Detect which cell encompasses the target text, then output its (x, y) center coordinate. 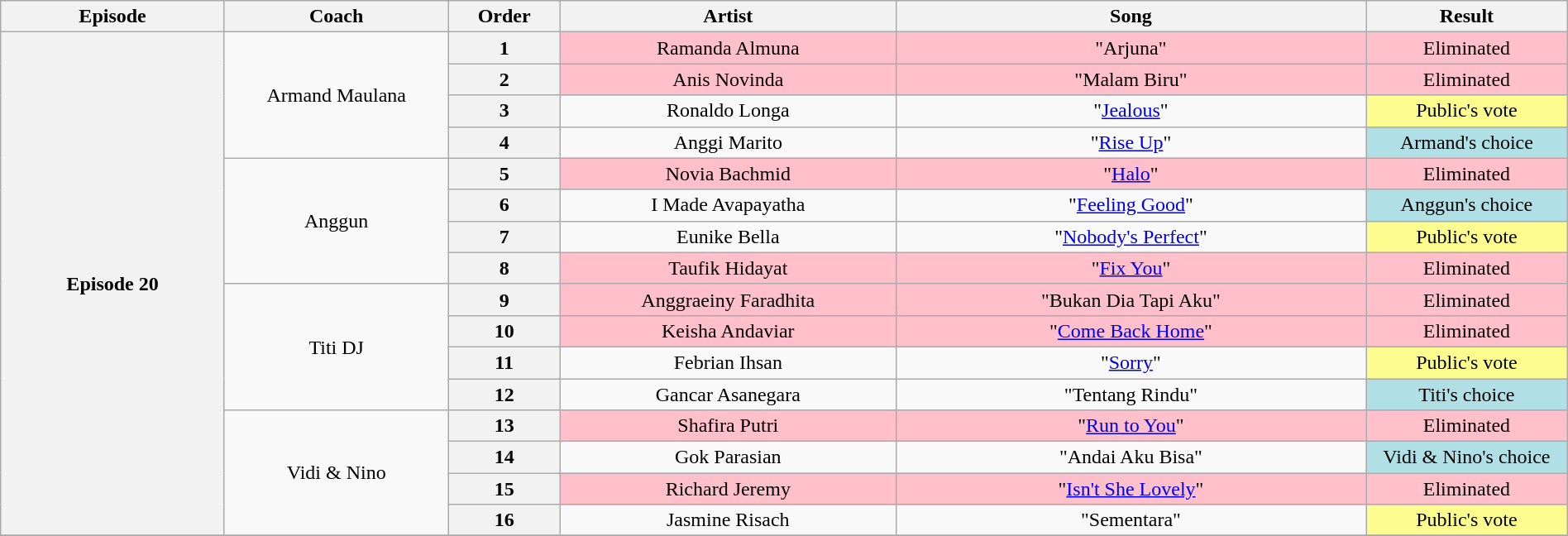
13 (504, 426)
Result (1467, 17)
"Feeling Good" (1131, 205)
10 (504, 331)
Shafira Putri (728, 426)
5 (504, 174)
Keisha Andaviar (728, 331)
11 (504, 362)
7 (504, 237)
16 (504, 520)
"Nobody's Perfect" (1131, 237)
"Sementara" (1131, 520)
I Made Avapayatha (728, 205)
Episode (112, 17)
Gancar Asanegara (728, 395)
Jasmine Risach (728, 520)
Febrian Ihsan (728, 362)
Artist (728, 17)
"Arjuna" (1131, 48)
Order (504, 17)
Anggun's choice (1467, 205)
4 (504, 142)
8 (504, 268)
Titi's choice (1467, 395)
Episode 20 (112, 285)
"Come Back Home" (1131, 331)
"Tentang Rindu" (1131, 395)
"Malam Biru" (1131, 79)
12 (504, 395)
Anis Novinda (728, 79)
Ramanda Almuna (728, 48)
"Isn't She Lovely" (1131, 489)
Vidi & Nino (336, 473)
Anggi Marito (728, 142)
"Run to You" (1131, 426)
"Andai Aku Bisa" (1131, 457)
Richard Jeremy (728, 489)
"Jealous" (1131, 111)
Anggraeiny Faradhita (728, 299)
Gok Parasian (728, 457)
"Halo" (1131, 174)
Song (1131, 17)
Ronaldo Longa (728, 111)
"Fix You" (1131, 268)
Eunike Bella (728, 237)
Anggun (336, 221)
"Sorry" (1131, 362)
15 (504, 489)
Novia Bachmid (728, 174)
3 (504, 111)
Titi DJ (336, 347)
2 (504, 79)
"Rise Up" (1131, 142)
1 (504, 48)
6 (504, 205)
14 (504, 457)
Coach (336, 17)
Taufik Hidayat (728, 268)
Armand's choice (1467, 142)
Vidi & Nino's choice (1467, 457)
9 (504, 299)
Armand Maulana (336, 95)
"Bukan Dia Tapi Aku" (1131, 299)
